Return [X, Y] of the center of cell containing provided text 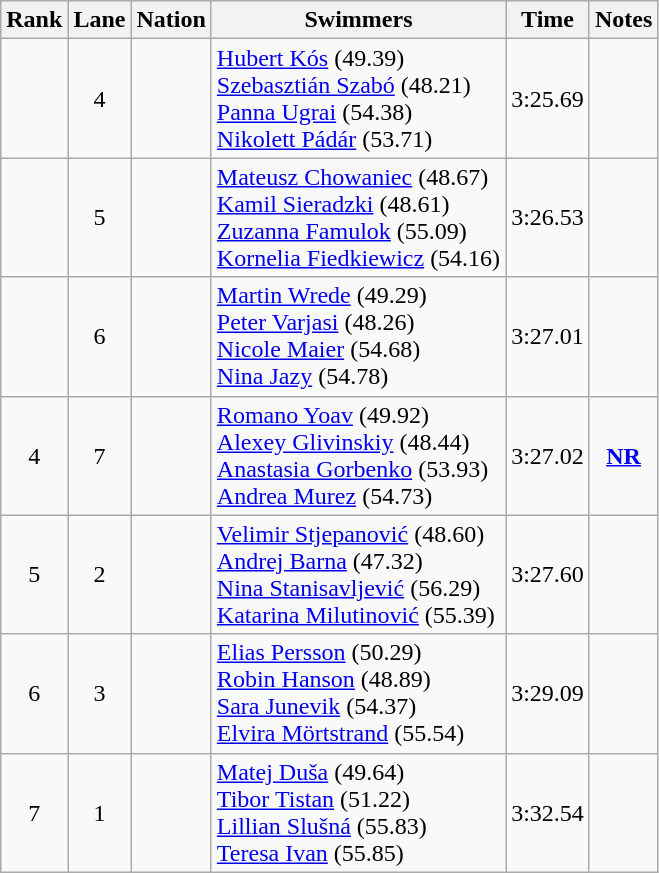
Time [548, 20]
Swimmers [358, 20]
Hubert Kós (49.39)Szebasztián Szabó (48.21)Panna Ugrai (54.38)Nikolett Pádár (53.71) [358, 98]
Romano Yoav (49.92)Alexey Glivinskiy (48.44)Anastasia Gorbenko (53.93)Andrea Murez (54.73) [358, 456]
3:25.69 [548, 98]
Velimir Stjepanović (48.60)Andrej Barna (47.32)Nina Stanisavljević (56.29)Katarina Milutinović (55.39) [358, 574]
Nation [171, 20]
3:29.09 [548, 694]
3:27.02 [548, 456]
Matej Duša (49.64)Tibor Tistan (51.22)Lillian Slušná (55.83)Teresa Ivan (55.85) [358, 812]
Martin Wrede (49.29)Peter Varjasi (48.26)Nicole Maier (54.68)Nina Jazy (54.78) [358, 336]
NR [623, 456]
Rank [34, 20]
Elias Persson (50.29)Robin Hanson (48.89)Sara Junevik (54.37)Elvira Mörtstrand (55.54) [358, 694]
3:32.54 [548, 812]
Mateusz Chowaniec (48.67)Kamil Sieradzki (48.61)Zuzanna Famulok (55.09)Kornelia Fiedkiewicz (54.16) [358, 218]
2 [100, 574]
3:27.60 [548, 574]
Lane [100, 20]
3 [100, 694]
3:26.53 [548, 218]
Notes [623, 20]
3:27.01 [548, 336]
1 [100, 812]
